Search for the cell housing the specified text and yield its (x, y) center coordinate. 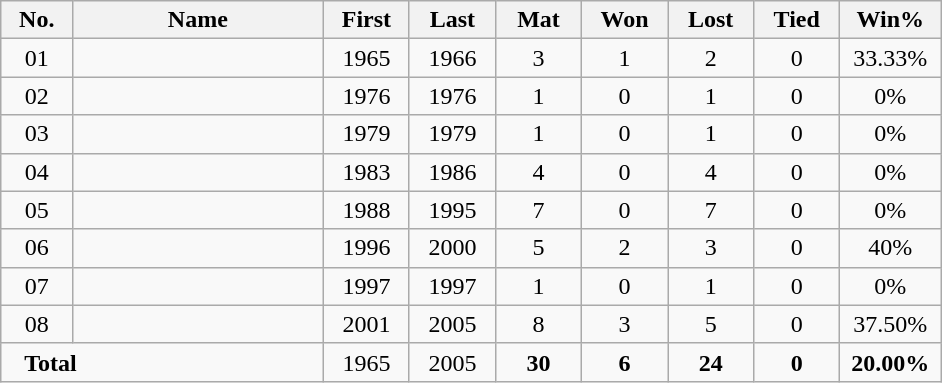
06 (36, 248)
1983 (366, 172)
40% (890, 248)
2001 (366, 324)
02 (36, 96)
Won (625, 20)
05 (36, 210)
First (366, 20)
01 (36, 58)
Tied (797, 20)
1986 (452, 172)
1988 (366, 210)
Name (198, 20)
24 (711, 362)
37.50% (890, 324)
2000 (452, 248)
03 (36, 134)
07 (36, 286)
1966 (452, 58)
No. (36, 20)
20.00% (890, 362)
6 (625, 362)
Last (452, 20)
Win% (890, 20)
Lost (711, 20)
8 (538, 324)
Mat (538, 20)
08 (36, 324)
30 (538, 362)
1996 (366, 248)
1995 (452, 210)
33.33% (890, 58)
04 (36, 172)
Total (162, 362)
